Return the (x, y) coordinate for the center point of the cell that contains the specified text.  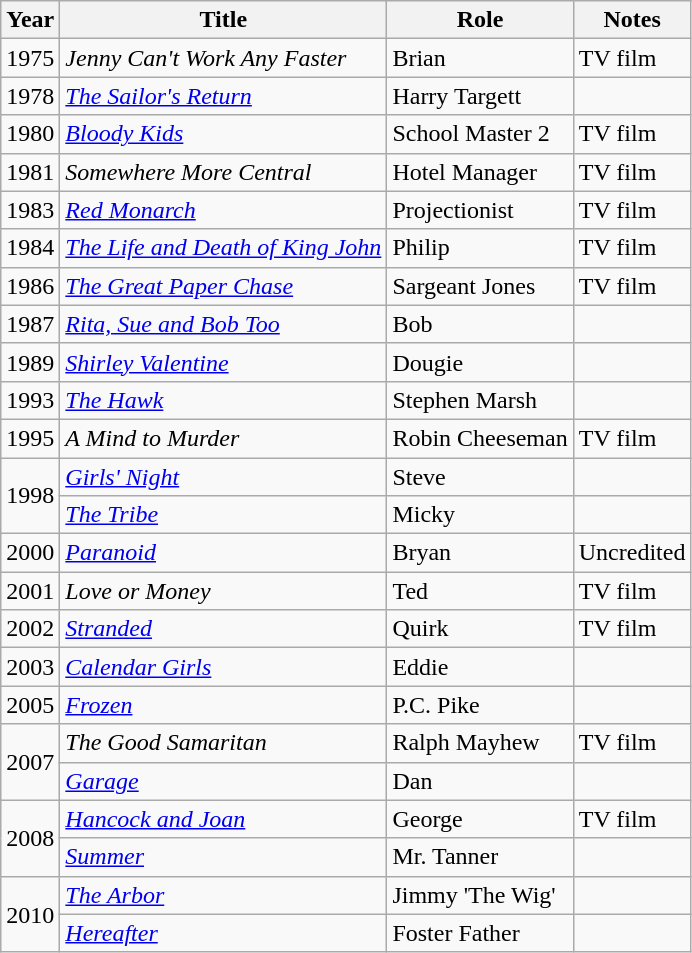
1975 (30, 58)
Hancock and Joan (224, 819)
The Tribe (224, 515)
Eddie (480, 667)
2000 (30, 553)
2001 (30, 591)
1983 (30, 210)
Hotel Manager (480, 172)
1978 (30, 96)
Dan (480, 781)
The Hawk (224, 400)
Harry Targett (480, 96)
2002 (30, 629)
Bryan (480, 553)
The Great Paper Chase (224, 286)
Foster Father (480, 933)
2008 (30, 838)
Bob (480, 324)
Rita, Sue and Bob Too (224, 324)
Steve (480, 477)
Paranoid (224, 553)
School Master 2 (480, 134)
Stranded (224, 629)
Ted (480, 591)
2010 (30, 914)
Philip (480, 248)
1986 (30, 286)
Brian (480, 58)
Stephen Marsh (480, 400)
Dougie (480, 362)
2003 (30, 667)
1984 (30, 248)
The Good Samaritan (224, 743)
Girls' Night (224, 477)
Bloody Kids (224, 134)
The Arbor (224, 895)
Title (224, 20)
Quirk (480, 629)
Robin Cheeseman (480, 438)
Uncredited (632, 553)
Somewhere More Central (224, 172)
The Sailor's Return (224, 96)
1998 (30, 496)
Shirley Valentine (224, 362)
Ralph Mayhew (480, 743)
Sargeant Jones (480, 286)
Projectionist (480, 210)
Jimmy 'The Wig' (480, 895)
Hereafter (224, 933)
Garage (224, 781)
1981 (30, 172)
1980 (30, 134)
A Mind to Murder (224, 438)
Jenny Can't Work Any Faster (224, 58)
Red Monarch (224, 210)
Love or Money (224, 591)
Year (30, 20)
Calendar Girls (224, 667)
P.C. Pike (480, 705)
1987 (30, 324)
1993 (30, 400)
1989 (30, 362)
Summer (224, 857)
Frozen (224, 705)
Mr. Tanner (480, 857)
1995 (30, 438)
Micky (480, 515)
The Life and Death of King John (224, 248)
George (480, 819)
2007 (30, 762)
Notes (632, 20)
2005 (30, 705)
Role (480, 20)
